Return [X, Y] of the center of cell containing provided text 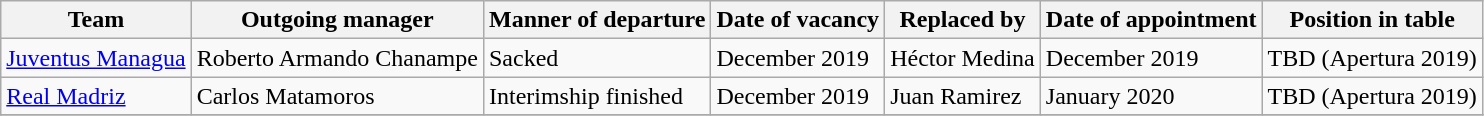
Interimship finished [596, 96]
Real Madriz [96, 96]
January 2020 [1151, 96]
Date of appointment [1151, 20]
Manner of departure [596, 20]
Team [96, 20]
Carlos Matamoros [337, 96]
Juan Ramirez [963, 96]
Roberto Armando Chanampe [337, 58]
Replaced by [963, 20]
Outgoing manager [337, 20]
Juventus Managua [96, 58]
Sacked [596, 58]
Héctor Medina [963, 58]
Position in table [1372, 20]
Date of vacancy [798, 20]
